Capture the cell that displays the provided text and extract its [x, y] central coordinate. 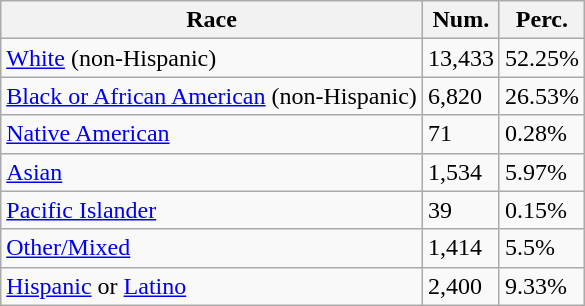
Perc. [542, 20]
52.25% [542, 58]
Race [212, 20]
Asian [212, 172]
6,820 [460, 96]
0.28% [542, 134]
13,433 [460, 58]
39 [460, 210]
Native American [212, 134]
Pacific Islander [212, 210]
9.33% [542, 286]
5.97% [542, 172]
5.5% [542, 248]
2,400 [460, 286]
71 [460, 134]
Hispanic or Latino [212, 286]
1,414 [460, 248]
1,534 [460, 172]
0.15% [542, 210]
26.53% [542, 96]
White (non-Hispanic) [212, 58]
Num. [460, 20]
Black or African American (non-Hispanic) [212, 96]
Other/Mixed [212, 248]
